Return the (x, y) coordinate for the center point of the cell that contains the specified text.  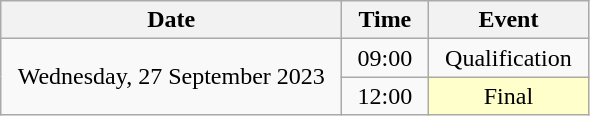
Final (508, 96)
Qualification (508, 58)
09:00 (385, 58)
12:00 (385, 96)
Date (172, 20)
Wednesday, 27 September 2023 (172, 77)
Event (508, 20)
Time (385, 20)
